From the cell containing the given text, extract its center point as (x, y) coordinate. 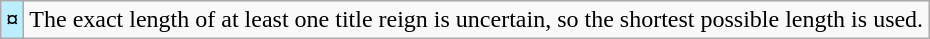
The exact length of at least one title reign is uncertain, so the shortest possible length is used. (476, 20)
¤ (12, 20)
